Find where the given text appears and provide that cell's center as (x, y) coordinate. 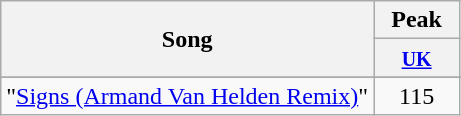
Peak (417, 20)
Song (188, 39)
"Signs (Armand Van Helden Remix)" (188, 96)
115 (417, 96)
UK (417, 58)
